Capture the cell that displays the provided text and extract its (X, Y) central coordinate. 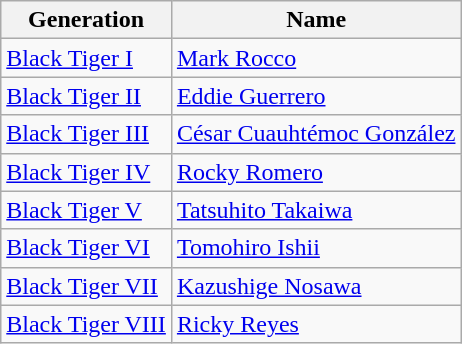
Black Tiger VII (86, 286)
Eddie Guerrero (316, 96)
Name (316, 20)
Black Tiger II (86, 96)
Black Tiger VIII (86, 324)
Rocky Romero (316, 172)
Black Tiger VI (86, 248)
Black Tiger I (86, 58)
Tomohiro Ishii (316, 248)
Kazushige Nosawa (316, 286)
Black Tiger IV (86, 172)
César Cuauhtémoc González (316, 134)
Black Tiger V (86, 210)
Ricky Reyes (316, 324)
Black Tiger III (86, 134)
Generation (86, 20)
Mark Rocco (316, 58)
Tatsuhito Takaiwa (316, 210)
